Scan for the cell matching the given text and deliver its (x, y) coordinate at center. 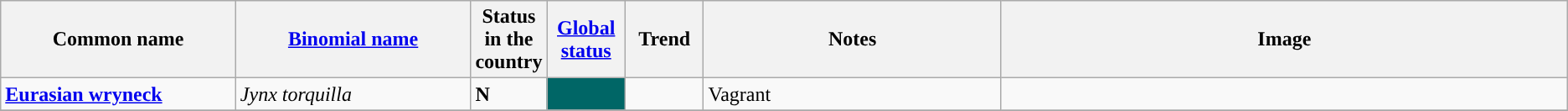
N (509, 94)
Binomial name (353, 40)
Jynx torquilla (353, 94)
Global status (586, 40)
Vagrant (853, 94)
Image (1284, 40)
Eurasian wryneck (119, 94)
Common name (119, 40)
Notes (853, 40)
Status in the country (509, 40)
Trend (664, 40)
